Provide the [X, Y] coordinate of the cell's center where the given text is located.  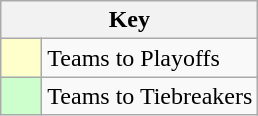
Key [130, 20]
Teams to Tiebreakers [150, 96]
Teams to Playoffs [150, 58]
